From the cell containing the given text, extract its center point as [X, Y] coordinate. 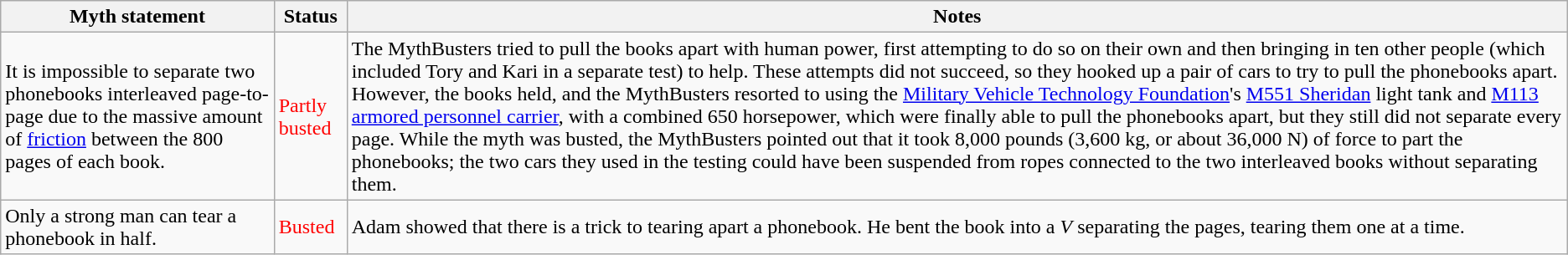
Notes [957, 17]
Partly busted [310, 116]
Adam showed that there is a trick to tearing apart a phonebook. He bent the book into a V separating the pages, tearing them one at a time. [957, 227]
Myth statement [137, 17]
It is impossible to separate two phonebooks interleaved page-to-page due to the massive amount of friction between the 800 pages of each book. [137, 116]
Only a strong man can tear a phonebook in half. [137, 227]
Busted [310, 227]
Status [310, 17]
